Detect which cell encompasses the target text, then output its (x, y) center coordinate. 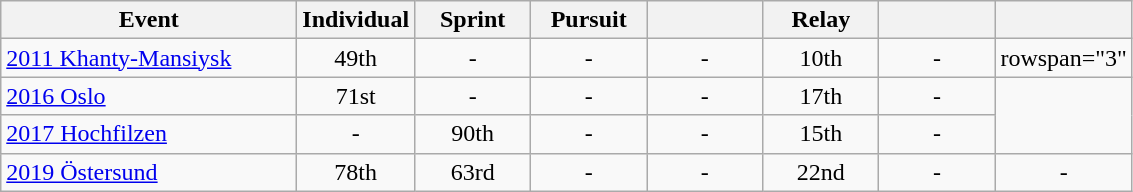
2016 Oslo (149, 96)
10th (821, 58)
78th (356, 172)
rowspan="3" (1064, 58)
2011 Khanty-Mansiysk (149, 58)
Relay (821, 20)
Event (149, 20)
Pursuit (589, 20)
90th (473, 134)
Sprint (473, 20)
2017 Hochfilzen (149, 134)
17th (821, 96)
Individual (356, 20)
49th (356, 58)
15th (821, 134)
2019 Östersund (149, 172)
71st (356, 96)
22nd (821, 172)
63rd (473, 172)
